Return [X, Y] of the center of cell containing provided text 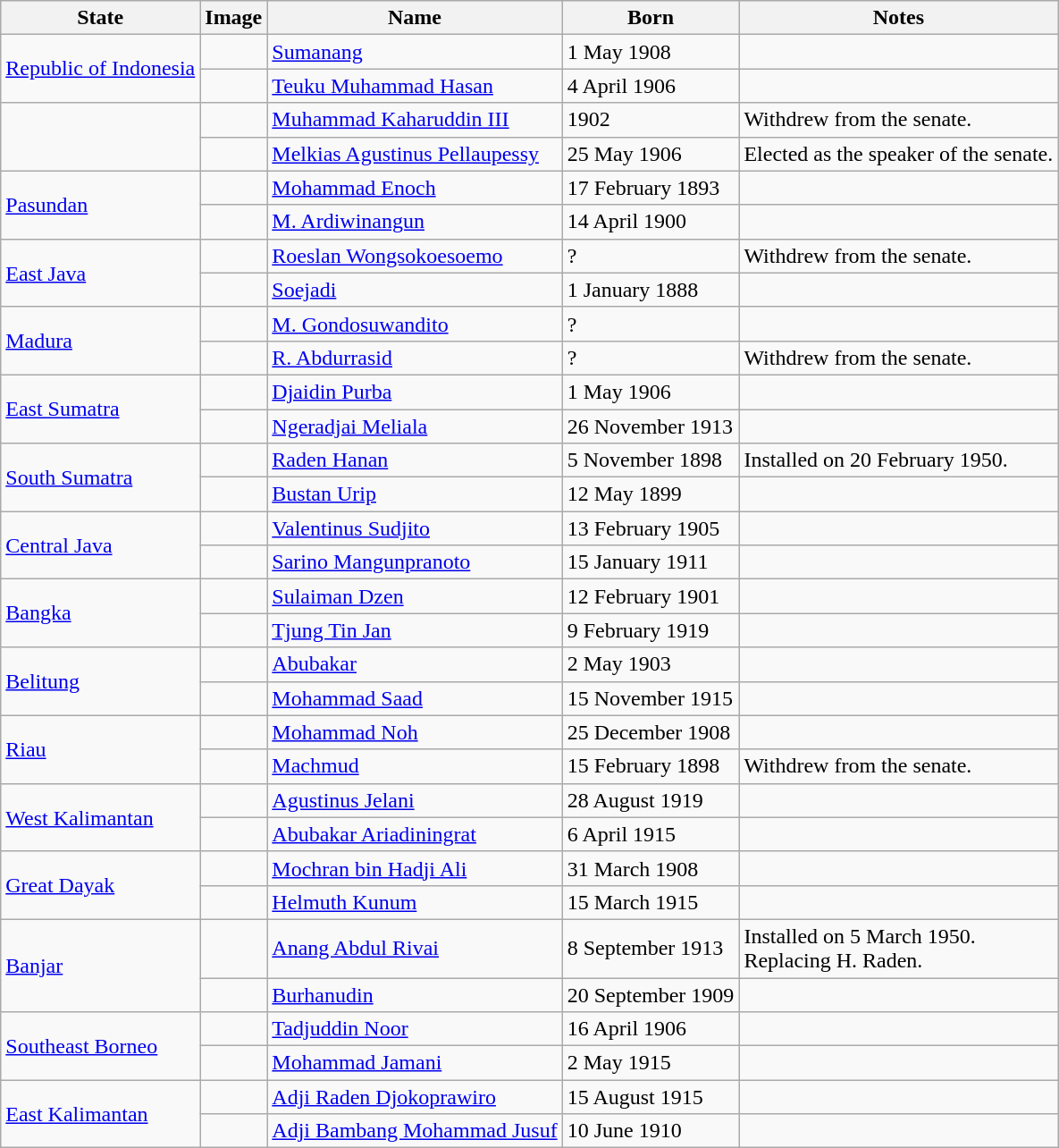
Abubakar [415, 664]
South Sumatra [100, 477]
17 February 1893 [651, 188]
Image [234, 18]
Agustinus Jelani [415, 800]
Bangka [100, 613]
Name [415, 18]
28 August 1919 [651, 800]
10 June 1910 [651, 1131]
Abubakar Ariadiningrat [415, 834]
R. Abdurrasid [415, 358]
4 April 1906 [651, 86]
Installed on 5 March 1950.Replacing H. Raden. [899, 948]
15 August 1915 [651, 1097]
Notes [899, 18]
Southeast Borneo [100, 1046]
14 April 1900 [651, 222]
Djaidin Purba [415, 392]
Pasundan [100, 205]
State [100, 18]
6 April 1915 [651, 834]
Elected as the speaker of the senate. [899, 154]
M. Ardiwinangun [415, 222]
Belitung [100, 681]
Mochran bin Hadji Ali [415, 868]
Helmuth Kunum [415, 902]
13 February 1905 [651, 528]
Great Dayak [100, 885]
Central Java [100, 545]
East Java [100, 273]
Tjung Tin Jan [415, 630]
Adji Raden Djokoprawiro [415, 1097]
Madura [100, 341]
8 September 1913 [651, 948]
Burhanudin [415, 995]
16 April 1906 [651, 1029]
Sumanang [415, 52]
9 February 1919 [651, 630]
Tadjuddin Noor [415, 1029]
Muhammad Kaharuddin III [415, 120]
Ngeradjai Meliala [415, 426]
12 May 1899 [651, 494]
Republic of Indonesia [100, 69]
15 February 1898 [651, 766]
25 May 1906 [651, 154]
2 May 1903 [651, 664]
1902 [651, 120]
Banjar [100, 966]
Riau [100, 749]
25 December 1908 [651, 732]
31 March 1908 [651, 868]
Teuku Muhammad Hasan [415, 86]
Mohammad Enoch [415, 188]
East Sumatra [100, 409]
Mohammad Saad [415, 698]
Adji Bambang Mohammad Jusuf [415, 1131]
15 January 1911 [651, 562]
Roeslan Wongsokoesoemo [415, 256]
Raden Hanan [415, 460]
Machmud [415, 766]
Sulaiman Dzen [415, 596]
15 November 1915 [651, 698]
1 January 1888 [651, 290]
Born [651, 18]
Anang Abdul Rivai [415, 948]
Bustan Urip [415, 494]
Melkias Agustinus Pellaupessy [415, 154]
5 November 1898 [651, 460]
Installed on 20 February 1950. [899, 460]
Soejadi [415, 290]
M. Gondosuwandito [415, 324]
15 March 1915 [651, 902]
East Kalimantan [100, 1114]
1 May 1906 [651, 392]
1 May 1908 [651, 52]
Sarino Mangunpranoto [415, 562]
12 February 1901 [651, 596]
Mohammad Jamani [415, 1063]
West Kalimantan [100, 817]
20 September 1909 [651, 995]
Valentinus Sudjito [415, 528]
2 May 1915 [651, 1063]
26 November 1913 [651, 426]
Mohammad Noh [415, 732]
